Provide the (X, Y) coordinate of the cell's center where the given text is located.  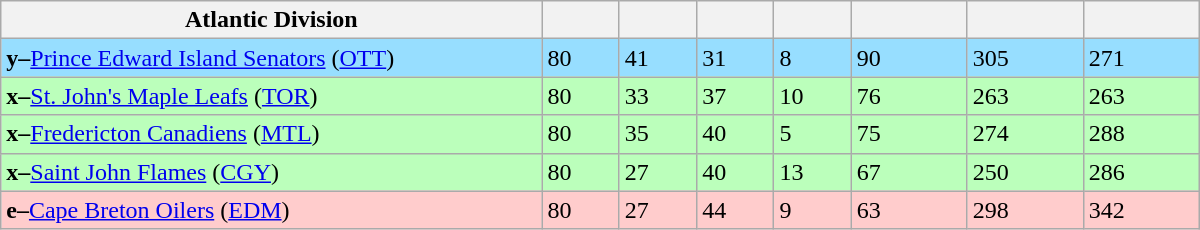
e–Cape Breton Oilers (EDM) (272, 210)
250 (1025, 172)
x–Saint John Flames (CGY) (272, 172)
75 (909, 134)
Atlantic Division (272, 20)
9 (812, 210)
90 (909, 58)
274 (1025, 134)
31 (736, 58)
67 (909, 172)
y–Prince Edward Island Senators (OTT) (272, 58)
342 (1141, 210)
305 (1025, 58)
10 (812, 96)
33 (658, 96)
x–Fredericton Canadiens (MTL) (272, 134)
5 (812, 134)
8 (812, 58)
63 (909, 210)
271 (1141, 58)
286 (1141, 172)
x–St. John's Maple Leafs (TOR) (272, 96)
288 (1141, 134)
298 (1025, 210)
37 (736, 96)
76 (909, 96)
13 (812, 172)
35 (658, 134)
41 (658, 58)
44 (736, 210)
